Scan for the cell matching the given text and deliver its (X, Y) coordinate at center. 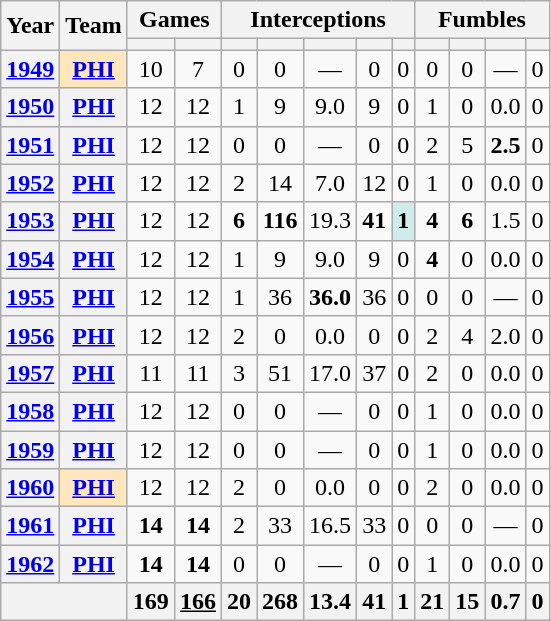
15 (468, 602)
1959 (30, 449)
1957 (30, 373)
116 (280, 221)
20 (238, 602)
Games (174, 20)
1951 (30, 145)
Team (94, 26)
166 (198, 602)
3 (238, 373)
51 (280, 373)
0.7 (506, 602)
1.5 (506, 221)
Year (30, 26)
36.0 (330, 297)
Interceptions (318, 20)
1949 (30, 69)
7.0 (330, 183)
13.4 (330, 602)
1953 (30, 221)
1955 (30, 297)
37 (374, 373)
1962 (30, 564)
2.5 (506, 145)
2.0 (506, 335)
1950 (30, 107)
268 (280, 602)
5 (468, 145)
21 (432, 602)
16.5 (330, 526)
Fumbles (482, 20)
1952 (30, 183)
1954 (30, 259)
1960 (30, 488)
19.3 (330, 221)
7 (198, 69)
1961 (30, 526)
17.0 (330, 373)
169 (150, 602)
1958 (30, 411)
1956 (30, 335)
10 (150, 69)
